Return the [x, y] coordinate for the center point of the cell that contains the specified text.  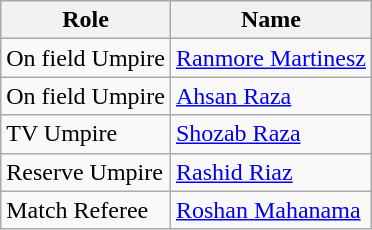
Ranmore Martinesz [270, 58]
Role [86, 20]
TV Umpire [86, 134]
Shozab Raza [270, 134]
Name [270, 20]
Ahsan Raza [270, 96]
Reserve Umpire [86, 172]
Match Referee [86, 210]
Roshan Mahanama [270, 210]
Rashid Riaz [270, 172]
